From the cell containing the given text, extract its center point as [x, y] coordinate. 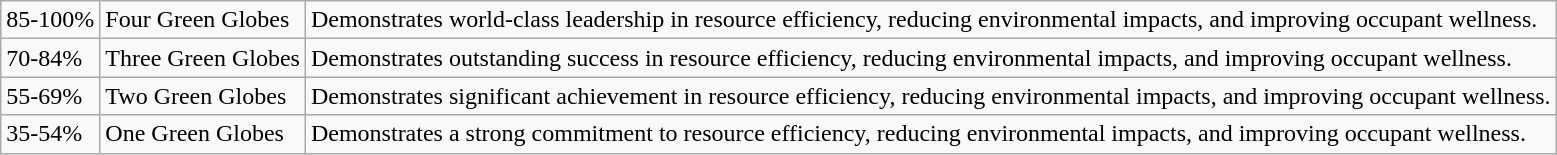
Demonstrates a strong commitment to resource efficiency, reducing environmental impacts, and improving occupant wellness. [930, 134]
85-100% [50, 20]
Four Green Globes [203, 20]
One Green Globes [203, 134]
55-69% [50, 96]
Three Green Globes [203, 58]
Demonstrates world-class leadership in resource efficiency, reducing environmental impacts, and improving occupant wellness. [930, 20]
Demonstrates outstanding success in resource efficiency, reducing environmental impacts, and improving occupant wellness. [930, 58]
Two Green Globes [203, 96]
70-84% [50, 58]
Demonstrates significant achievement in resource efficiency, reducing environmental impacts, and improving occupant wellness. [930, 96]
35-54% [50, 134]
